Output the [X, Y] coordinate of the center of the cell containing the given text.  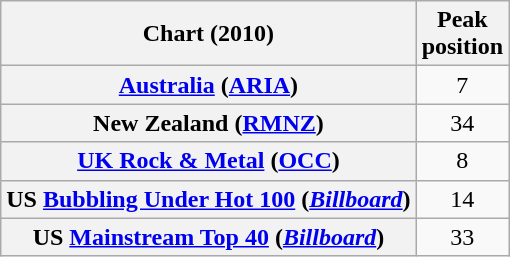
Australia (ARIA) [208, 85]
Chart (2010) [208, 34]
8 [462, 161]
US Mainstream Top 40 (Billboard) [208, 237]
UK Rock & Metal (OCC) [208, 161]
New Zealand (RMNZ) [208, 123]
US Bubbling Under Hot 100 (Billboard) [208, 199]
34 [462, 123]
7 [462, 85]
14 [462, 199]
Peakposition [462, 34]
33 [462, 237]
